Capture the cell that displays the provided text and extract its (X, Y) central coordinate. 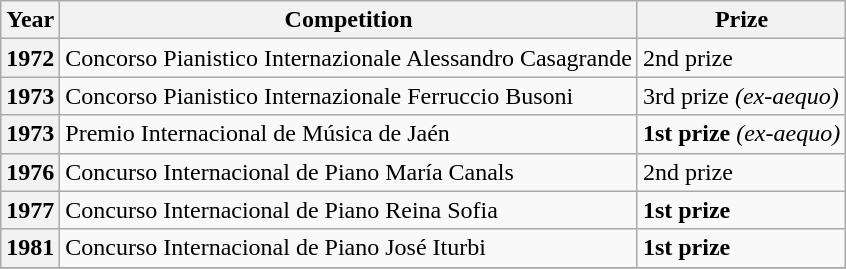
Premio Internacional de Música de Jaén (349, 134)
Prize (741, 20)
Competition (349, 20)
Concurso Internacional de Piano Reina Sofia (349, 210)
1st prize (ex-aequo) (741, 134)
1977 (30, 210)
Concorso Pianistico Internazionale Ferruccio Busoni (349, 96)
Concurso Internacional de Piano María Canals (349, 172)
1976 (30, 172)
3rd prize (ex-aequo) (741, 96)
Year (30, 20)
1972 (30, 58)
1981 (30, 248)
Concorso Pianistico Internazionale Alessandro Casagrande (349, 58)
Concurso Internacional de Piano José Iturbi (349, 248)
